Return (X, Y) of the center of cell containing provided text 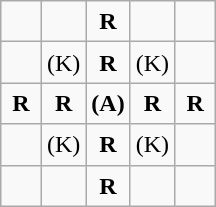
(A) (108, 104)
